Return (X, Y) of the center of cell containing provided text 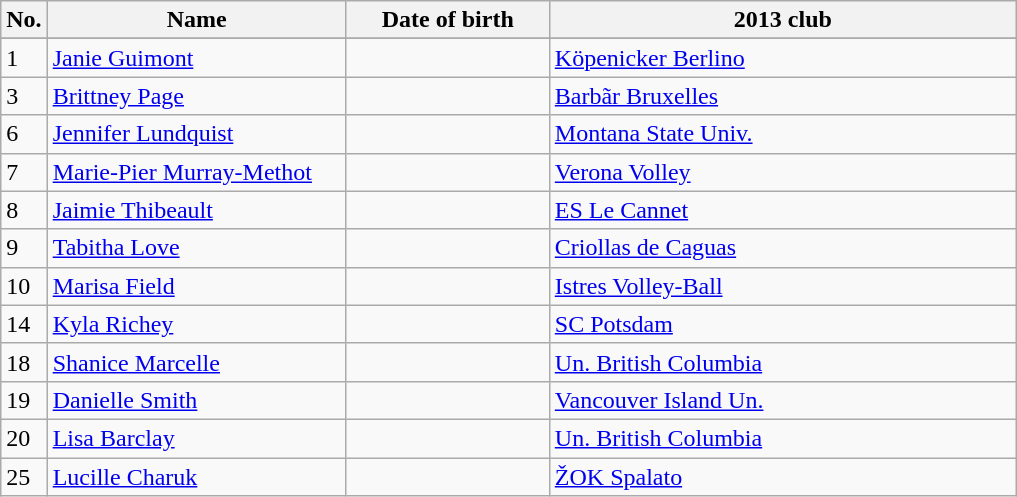
19 (24, 400)
Marie-Pier Murray-Methot (196, 172)
Barbãr Bruxelles (782, 96)
Name (196, 20)
Jennifer Lundquist (196, 134)
Marisa Field (196, 286)
3 (24, 96)
Lisa Barclay (196, 438)
Jaimie Thibeault (196, 210)
20 (24, 438)
SC Potsdam (782, 324)
25 (24, 477)
8 (24, 210)
9 (24, 248)
ES Le Cannet (782, 210)
Criollas de Caguas (782, 248)
2013 club (782, 20)
No. (24, 20)
Montana State Univ. (782, 134)
Date of birth (448, 20)
Janie Guimont (196, 58)
6 (24, 134)
Lucille Charuk (196, 477)
Verona Volley (782, 172)
10 (24, 286)
Köpenicker Berlino (782, 58)
7 (24, 172)
Danielle Smith (196, 400)
Shanice Marcelle (196, 362)
14 (24, 324)
Vancouver Island Un. (782, 400)
Istres Volley-Ball (782, 286)
Tabitha Love (196, 248)
18 (24, 362)
1 (24, 58)
ŽOK Spalato (782, 477)
Brittney Page (196, 96)
Kyla Richey (196, 324)
